Detect which cell encompasses the target text, then output its [x, y] center coordinate. 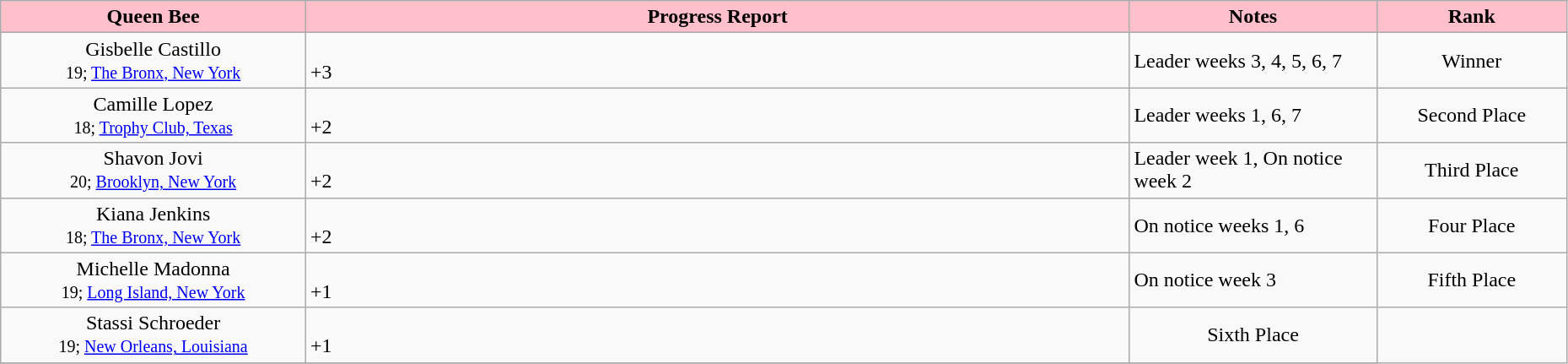
Michelle Madonna19; Long Island, New York [154, 280]
Stassi Schroeder19; New Orleans, Louisiana [154, 334]
Kiana Jenkins18; The Bronx, New York [154, 225]
Rank [1471, 17]
Winner [1471, 61]
Progress Report [717, 17]
Gisbelle Castillo19; The Bronx, New York [154, 61]
On notice weeks 1, 6 [1253, 225]
Shavon Jovi20; Brooklyn, New York [154, 171]
Leader weeks 3, 4, 5, 6, 7 [1253, 61]
Four Place [1471, 225]
+3 [717, 61]
Camille Lopez18; Trophy Club, Texas [154, 115]
On notice week 3 [1253, 280]
Leader week 1, On notice week 2 [1253, 171]
Leader weeks 1, 6, 7 [1253, 115]
Second Place [1471, 115]
Fifth Place [1471, 280]
Sixth Place [1253, 334]
Third Place [1471, 171]
Queen Bee [154, 17]
Notes [1253, 17]
